Search for the cell housing the specified text and yield its (x, y) center coordinate. 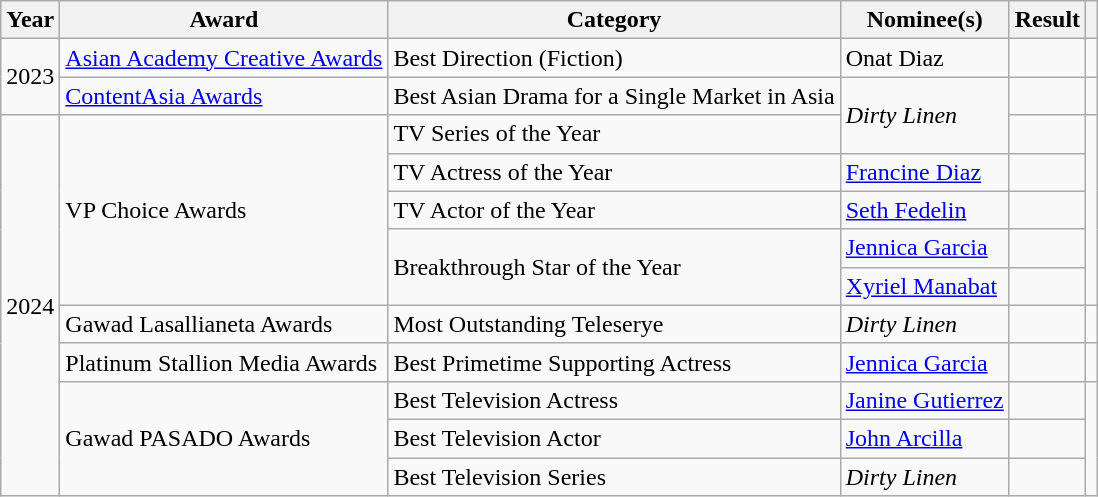
Award (224, 20)
Best Television Actress (614, 400)
Best Primetime Supporting Actress (614, 362)
VP Choice Awards (224, 210)
Most Outstanding Teleserye (614, 324)
Result (1047, 20)
Janine Gutierrez (924, 400)
TV Actor of the Year (614, 210)
Gawad Lasallianeta Awards (224, 324)
Best Asian Drama for a Single Market in Asia (614, 96)
Best Television Actor (614, 438)
Asian Academy Creative Awards (224, 58)
Francine Diaz (924, 172)
Onat Diaz (924, 58)
Nominee(s) (924, 20)
Gawad PASADO Awards (224, 438)
Year (30, 20)
2024 (30, 306)
TV Series of the Year (614, 134)
Category (614, 20)
2023 (30, 77)
John Arcilla (924, 438)
Best Television Series (614, 477)
Platinum Stallion Media Awards (224, 362)
Xyriel Manabat (924, 286)
Best Direction (Fiction) (614, 58)
Seth Fedelin (924, 210)
Breakthrough Star of the Year (614, 267)
TV Actress of the Year (614, 172)
ContentAsia Awards (224, 96)
